Extract the [x, y] coordinate from the center of the cell holding the provided text.  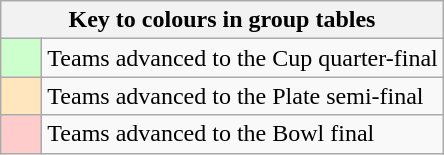
Teams advanced to the Plate semi-final [242, 96]
Teams advanced to the Cup quarter-final [242, 58]
Key to colours in group tables [222, 20]
Teams advanced to the Bowl final [242, 134]
